Identify which cell holds the provided text, then report its (X, Y) central coordinate. 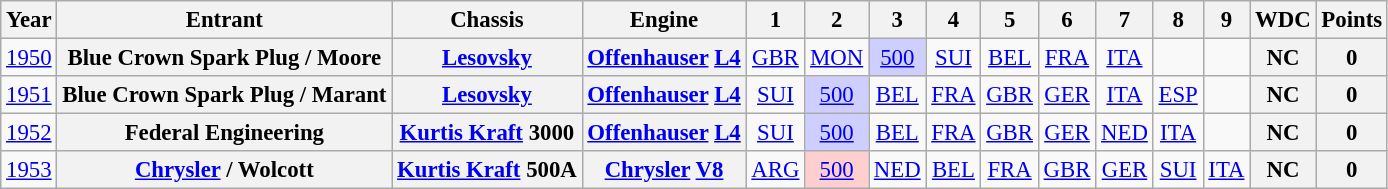
Chassis (487, 20)
1 (776, 20)
Points (1352, 20)
1950 (29, 58)
Year (29, 20)
Chrysler / Wolcott (224, 170)
2 (837, 20)
3 (898, 20)
8 (1178, 20)
1951 (29, 95)
ESP (1178, 95)
ARG (776, 170)
Blue Crown Spark Plug / Moore (224, 58)
Chrysler V8 (664, 170)
MON (837, 58)
Federal Engineering (224, 133)
WDC (1283, 20)
Kurtis Kraft 3000 (487, 133)
9 (1226, 20)
Blue Crown Spark Plug / Marant (224, 95)
Engine (664, 20)
5 (1010, 20)
4 (954, 20)
Entrant (224, 20)
7 (1124, 20)
1952 (29, 133)
1953 (29, 170)
Kurtis Kraft 500A (487, 170)
6 (1066, 20)
